Output the [x, y] coordinate of the center of the cell containing the given text.  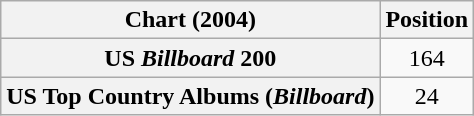
24 [427, 96]
US Billboard 200 [190, 58]
164 [427, 58]
Chart (2004) [190, 20]
Position [427, 20]
US Top Country Albums (Billboard) [190, 96]
